Return (x, y) of the center of cell containing provided text 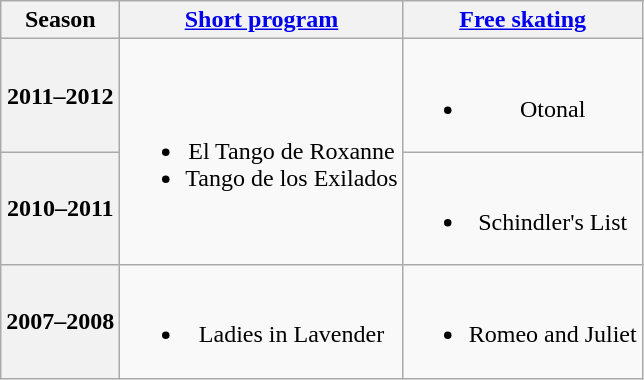
Season (60, 20)
2010–2011 (60, 208)
Short program (262, 20)
2007–2008 (60, 322)
Romeo and Juliet (522, 322)
Otonal (522, 96)
Free skating (522, 20)
2011–2012 (60, 96)
Schindler's List (522, 208)
El Tango de Roxanne Tango de los Exilados (262, 152)
Ladies in Lavender (262, 322)
